Search for the cell housing the specified text and yield its (X, Y) center coordinate. 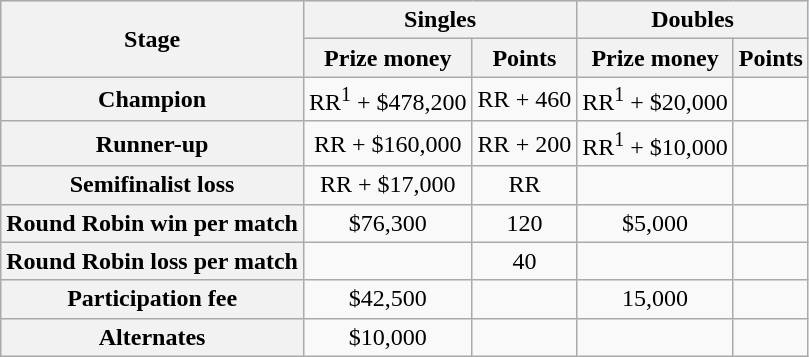
$42,500 (388, 299)
Singles (440, 20)
Doubles (693, 20)
$10,000 (388, 337)
Stage (152, 39)
RR + 460 (524, 100)
RR + $17,000 (388, 185)
$76,300 (388, 223)
40 (524, 261)
RR1 + $10,000 (656, 144)
Runner-up (152, 144)
120 (524, 223)
RR + $160,000 (388, 144)
$5,000 (656, 223)
RR (524, 185)
RR1 + $478,200 (388, 100)
Champion (152, 100)
Semifinalist loss (152, 185)
15,000 (656, 299)
Round Robin loss per match (152, 261)
Round Robin win per match (152, 223)
RR1 + $20,000 (656, 100)
Participation fee (152, 299)
RR + 200 (524, 144)
Alternates (152, 337)
